For the text-containing cell, return its midpoint in (x, y) coordinate format. 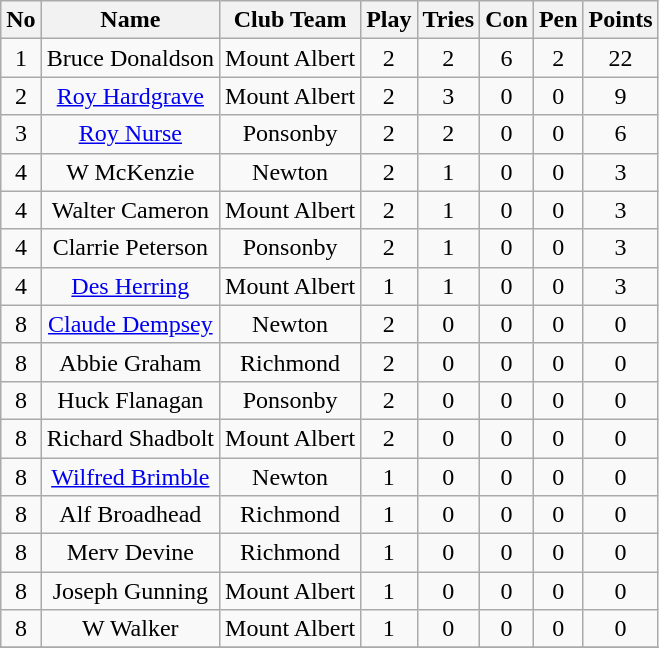
Roy Nurse (130, 134)
Club Team (290, 20)
Play (389, 20)
Joseph Gunning (130, 591)
Alf Broadhead (130, 515)
W Walker (130, 629)
Claude Dempsey (130, 324)
Abbie Graham (130, 362)
Richard Shadbolt (130, 438)
Name (130, 20)
Merv Devine (130, 553)
Bruce Donaldson (130, 58)
Des Herring (130, 286)
Con (507, 20)
Pen (558, 20)
22 (620, 58)
Tries (448, 20)
W McKenzie (130, 172)
No (21, 20)
Wilfred Brimble (130, 477)
Points (620, 20)
Huck Flanagan (130, 400)
Walter Cameron (130, 210)
9 (620, 96)
Clarrie Peterson (130, 248)
Roy Hardgrave (130, 96)
